Determine the [X, Y] coordinate at the center of the cell enclosing the given text.  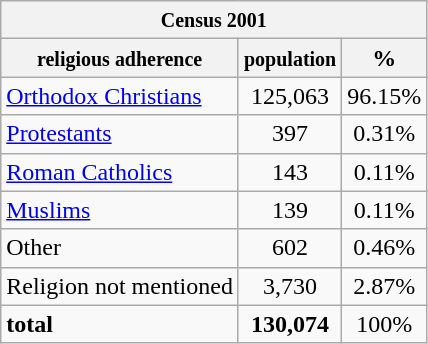
125,063 [290, 96]
2.87% [384, 286]
Orthodox Christians [120, 96]
130,074 [290, 324]
Religion not mentioned [120, 286]
397 [290, 134]
3,730 [290, 286]
Roman Catholics [120, 172]
139 [290, 210]
96.15% [384, 96]
religious adherence [120, 58]
602 [290, 248]
143 [290, 172]
100% [384, 324]
0.31% [384, 134]
% [384, 58]
0.46% [384, 248]
population [290, 58]
total [120, 324]
Protestants [120, 134]
Muslims [120, 210]
Other [120, 248]
Census 2001 [214, 20]
